Capture the cell that displays the provided text and extract its [X, Y] central coordinate. 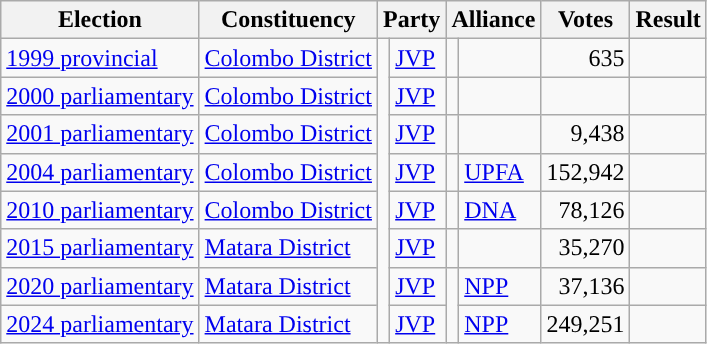
152,942 [586, 172]
635 [586, 58]
35,270 [586, 248]
2004 parliamentary [100, 172]
DNA [500, 210]
249,251 [586, 324]
2000 parliamentary [100, 96]
2015 parliamentary [100, 248]
78,126 [586, 210]
9,438 [586, 134]
2024 parliamentary [100, 324]
37,136 [586, 286]
1999 provincial [100, 58]
Constituency [288, 20]
2020 parliamentary [100, 286]
UPFA [500, 172]
Election [100, 20]
Result [668, 20]
Party [411, 20]
Alliance [494, 20]
Votes [586, 20]
2010 parliamentary [100, 210]
2001 parliamentary [100, 134]
